Capture the cell that displays the provided text and extract its [x, y] central coordinate. 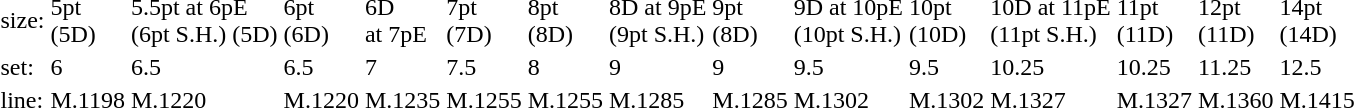
11.25 [1236, 67]
6 [88, 67]
7.5 [484, 67]
8 [565, 67]
7 [402, 67]
